Find where the given text appears and provide that cell's center as (X, Y) coordinate. 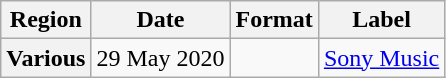
Region (46, 20)
Label (381, 20)
Date (160, 20)
Format (274, 20)
Sony Music (381, 58)
Various (46, 58)
29 May 2020 (160, 58)
